Determine the (X, Y) coordinate at the center of the cell enclosing the given text.  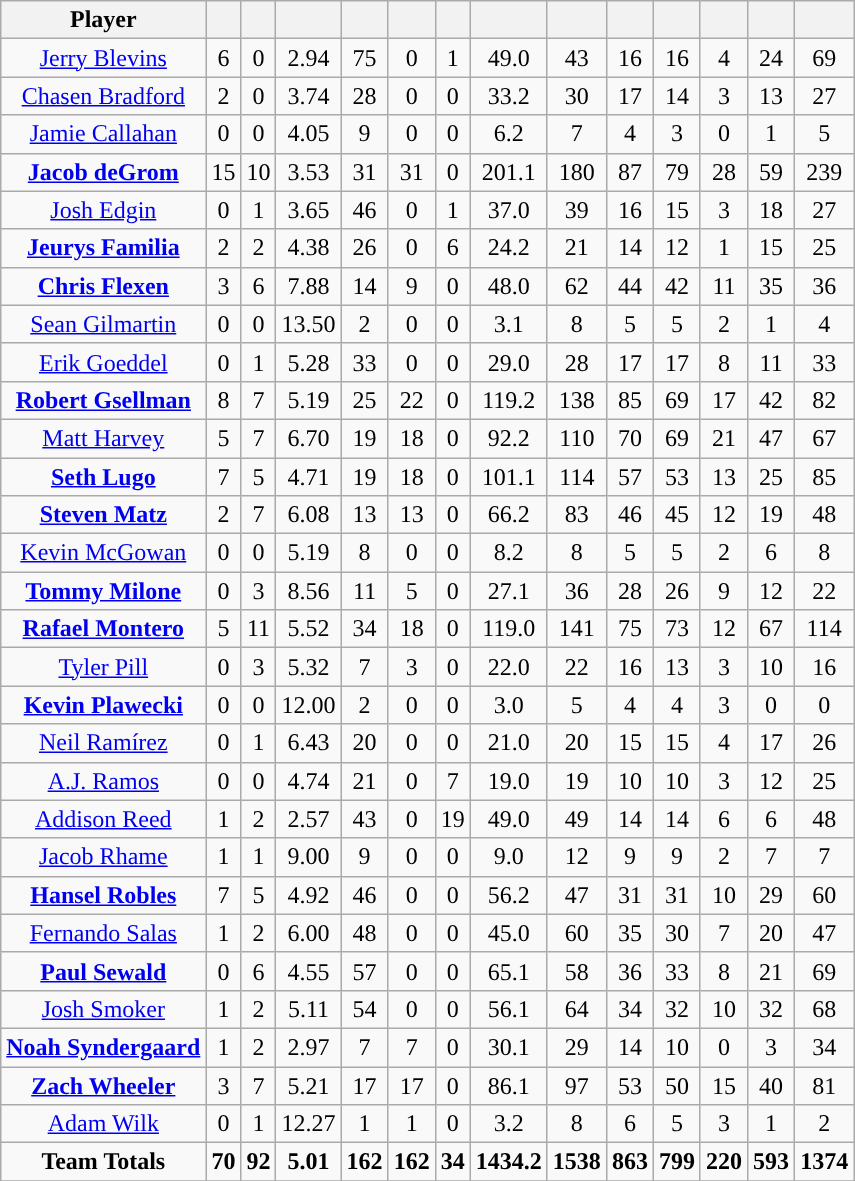
201.1 (508, 172)
6.70 (308, 438)
Neil Ramírez (104, 743)
44 (630, 286)
82 (824, 400)
Jacob deGrom (104, 172)
4.38 (308, 248)
37.0 (508, 210)
Noah Syndergaard (104, 1047)
7.88 (308, 286)
3.53 (308, 172)
21.0 (508, 743)
138 (576, 400)
Robert Gsellman (104, 400)
1434.2 (508, 1162)
40 (772, 1085)
Fernando Salas (104, 933)
Josh Smoker (104, 1009)
48.0 (508, 286)
Tommy Milone (104, 591)
39 (576, 210)
Player (104, 20)
56.1 (508, 1009)
Josh Edgin (104, 210)
5.01 (308, 1162)
86.1 (508, 1085)
54 (364, 1009)
59 (772, 172)
1374 (824, 1162)
8.56 (308, 591)
Jeurys Familia (104, 248)
Adam Wilk (104, 1124)
Sean Gilmartin (104, 324)
6.00 (308, 933)
Kevin McGowan (104, 553)
5.52 (308, 629)
141 (576, 629)
3.2 (508, 1124)
3.1 (508, 324)
73 (676, 629)
50 (676, 1085)
9.0 (508, 857)
45.0 (508, 933)
4.55 (308, 971)
Chasen Bradford (104, 96)
49 (576, 819)
101.1 (508, 477)
6.43 (308, 743)
45 (676, 515)
Jerry Blevins (104, 58)
27.1 (508, 591)
19.0 (508, 781)
2.97 (308, 1047)
Hansel Robles (104, 895)
30.1 (508, 1047)
12.27 (308, 1124)
5.32 (308, 667)
4.92 (308, 895)
97 (576, 1085)
799 (676, 1162)
Jacob Rhame (104, 857)
Steven Matz (104, 515)
1538 (576, 1162)
Rafael Montero (104, 629)
863 (630, 1162)
22.0 (508, 667)
12.00 (308, 705)
66.2 (508, 515)
64 (576, 1009)
Jamie Callahan (104, 134)
9.00 (308, 857)
Seth Lugo (104, 477)
8.2 (508, 553)
5.28 (308, 362)
33.2 (508, 96)
Tyler Pill (104, 667)
6.08 (308, 515)
593 (772, 1162)
3.74 (308, 96)
119.0 (508, 629)
58 (576, 971)
180 (576, 172)
56.2 (508, 895)
83 (576, 515)
Zach Wheeler (104, 1085)
A.J. Ramos (104, 781)
13.50 (308, 324)
24.2 (508, 248)
2.94 (308, 58)
Kevin Plawecki (104, 705)
5.21 (308, 1085)
81 (824, 1085)
29.0 (508, 362)
4.05 (308, 134)
Paul Sewald (104, 971)
5.11 (308, 1009)
65.1 (508, 971)
Erik Goeddel (104, 362)
87 (630, 172)
Chris Flexen (104, 286)
220 (724, 1162)
3.0 (508, 705)
Matt Harvey (104, 438)
24 (772, 58)
119.2 (508, 400)
68 (824, 1009)
3.65 (308, 210)
2.57 (308, 819)
79 (676, 172)
Team Totals (104, 1162)
92 (258, 1162)
4.71 (308, 477)
239 (824, 172)
Addison Reed (104, 819)
62 (576, 286)
92.2 (508, 438)
110 (576, 438)
6.2 (508, 134)
4.74 (308, 781)
